Detect which cell encompasses the target text, then output its (X, Y) center coordinate. 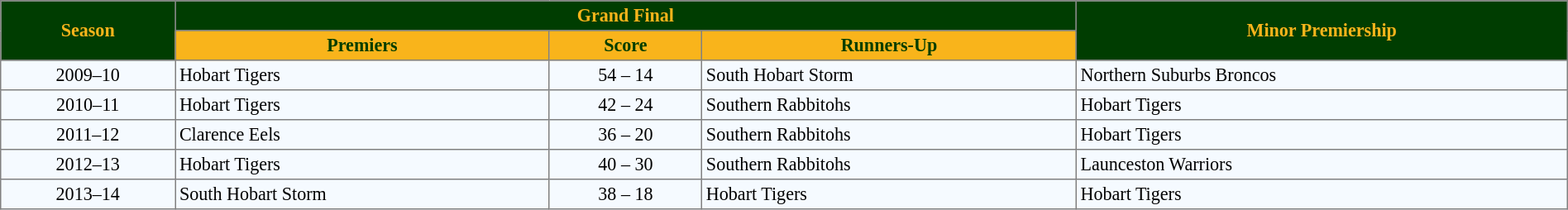
Runners-Up (890, 45)
54 – 14 (625, 75)
2011–12 (88, 135)
Northern Suburbs Broncos (1322, 75)
Launceston Warriors (1322, 165)
Clarence Eels (362, 135)
40 – 30 (625, 165)
38 – 18 (625, 194)
Grand Final (626, 16)
2010–11 (88, 105)
36 – 20 (625, 135)
Premiers (362, 45)
42 – 24 (625, 105)
Season (88, 31)
Minor Premiership (1322, 31)
2012–13 (88, 165)
2013–14 (88, 194)
2009–10 (88, 75)
Score (625, 45)
